Determine the [X, Y] coordinate at the center of the cell enclosing the given text.  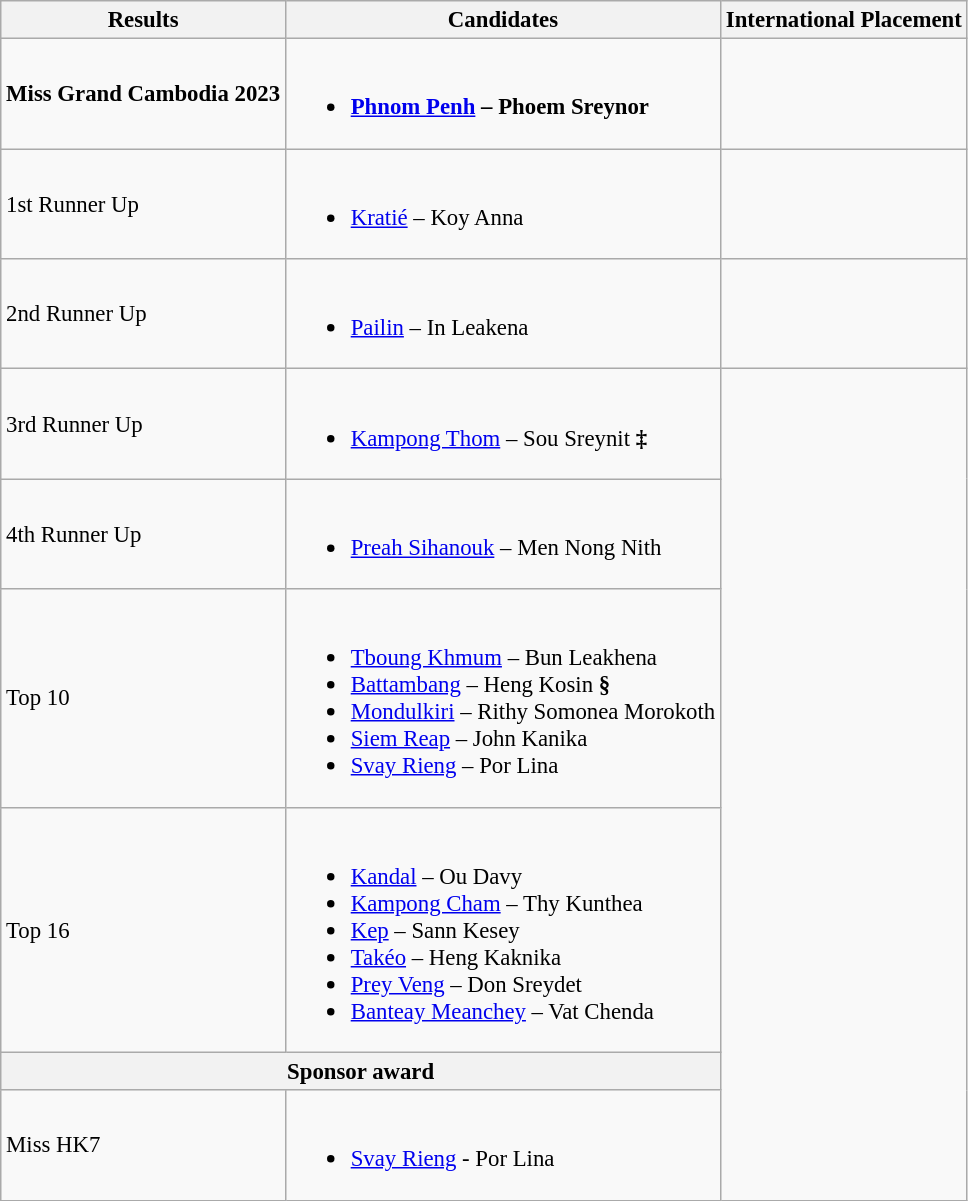
Top 10 [144, 698]
Kratié – Koy Anna [502, 204]
Kandal – Ou DavyKampong Cham – Thy KuntheaKep – Sann KeseyTakéo – Heng KaknikaPrey Veng – Don SreydetBanteay Meanchey – Vat Chenda [502, 930]
Results [144, 20]
1st Runner Up [144, 204]
Pailin – In Leakena [502, 314]
2nd Runner Up [144, 314]
Candidates [502, 20]
3rd Runner Up [144, 424]
International Placement [844, 20]
Preah Sihanouk – Men Nong Nith [502, 534]
Phnom Penh – Phoem Sreynor [502, 94]
Miss HK7 [144, 1145]
Top 16 [144, 930]
Miss Grand Cambodia 2023 [144, 94]
Kampong Thom – Sou Sreynit ‡ [502, 424]
Sponsor award [361, 1072]
Svay Rieng - Por Lina [502, 1145]
4th Runner Up [144, 534]
Tboung Khmum – Bun LeakhenaBattambang – Heng Kosin §Mondulkiri – Rithy Somonea MorokothSiem Reap – John KanikaSvay Rieng – Por Lina [502, 698]
